Detect which cell encompasses the target text, then output its (X, Y) center coordinate. 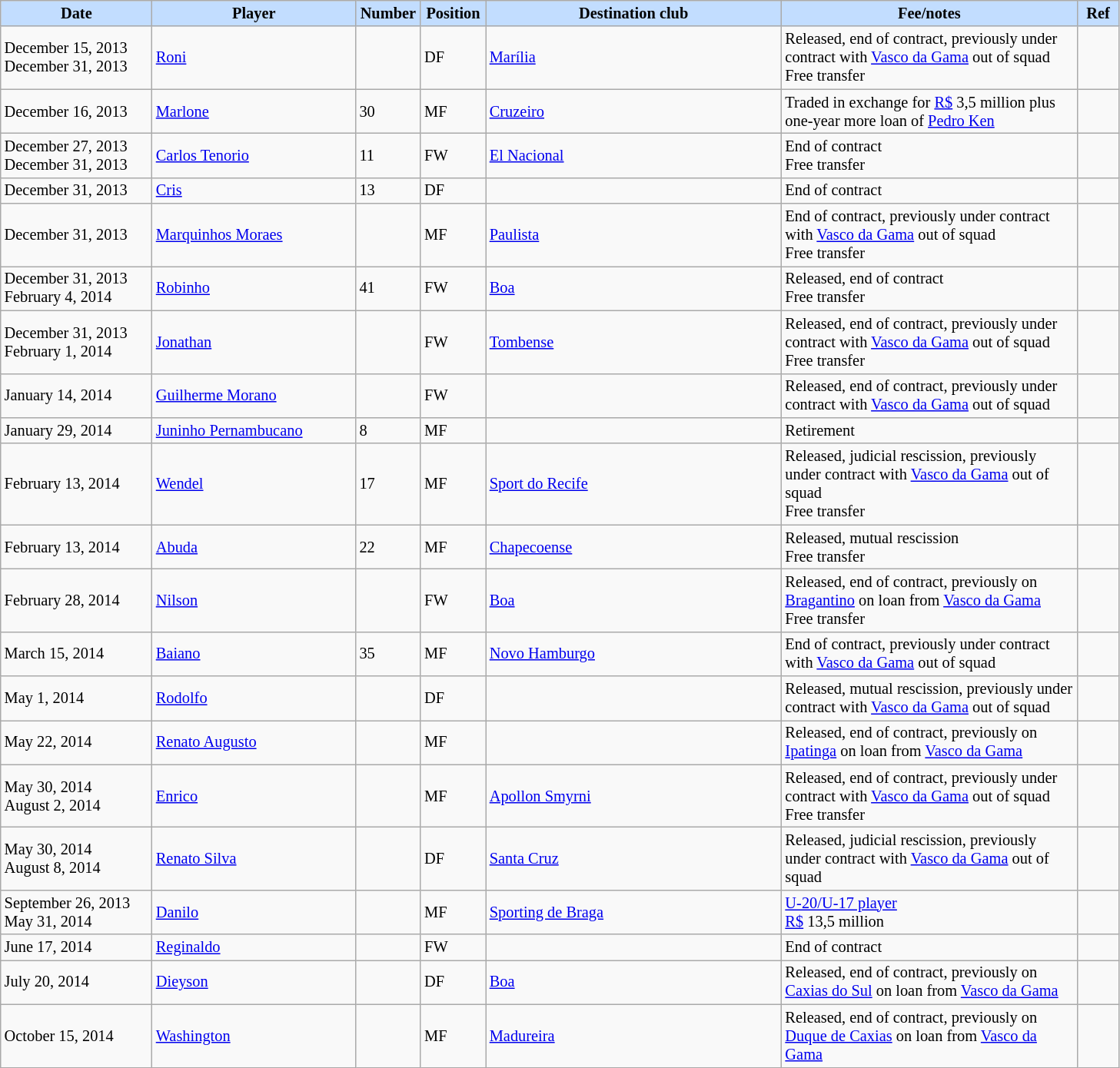
Cris (254, 191)
Retirement (930, 430)
Jonathan (254, 342)
Released, end of contract, previously under contract with Vasco da Gama out of squad (930, 396)
Released, mutual rescissionFree transfer (930, 547)
December 16, 2013 (77, 111)
U-20/U-17 playerR$ 13,5 million (930, 912)
Rodolfo (254, 698)
Danilo (254, 912)
Released, end of contract, previously on Bragantino on loan from Vasco da GamaFree transfer (930, 600)
End of contract, previously under contract with Vasco da Gama out of squadFree transfer (930, 235)
May 22, 2014 (77, 742)
Roni (254, 58)
January 29, 2014 (77, 430)
30 (389, 111)
Chapecoense (633, 547)
July 20, 2014 (77, 982)
December 31, 2013February 4, 2014 (77, 288)
41 (389, 288)
22 (389, 547)
Baiano (254, 654)
Released, judicial rescission, previously under contract with Vasco da Gama out of squad (930, 858)
Number (389, 13)
Renato Augusto (254, 742)
June 17, 2014 (77, 947)
End of contract, previously under contract with Vasco da Gama out of squad (930, 654)
Novo Hamburgo (633, 654)
11 (389, 155)
February 28, 2014 (77, 600)
Released, judicial rescission, previously under contract with Vasco da Gama out of squadFree transfer (930, 484)
End of contractFree transfer (930, 155)
35 (389, 654)
Date (77, 13)
March 15, 2014 (77, 654)
Traded in exchange for R$ 3,5 million plus one-year more loan of Pedro Ken (930, 111)
Marlone (254, 111)
Ref (1098, 13)
Reginaldo (254, 947)
Released, end of contract, previously on Ipatinga on loan from Vasco da Gama (930, 742)
Washington (254, 1036)
Sport do Recife (633, 484)
Carlos Tenorio (254, 155)
December 15, 2013December 31, 2013 (77, 58)
December 31, 2013February 1, 2014 (77, 342)
Released, end of contractFree transfer (930, 288)
Tombense (633, 342)
Fee/notes (930, 13)
13 (389, 191)
Marquinhos Moraes (254, 235)
January 14, 2014 (77, 396)
Cruzeiro (633, 111)
Guilherme Morano (254, 396)
Released, end of contract, previously on Duque de Caxias on loan from Vasco da Gama (930, 1036)
December 27, 2013December 31, 2013 (77, 155)
Dieyson (254, 982)
8 (389, 430)
May 30, 2014August 2, 2014 (77, 796)
Destination club (633, 13)
El Nacional (633, 155)
17 (389, 484)
Marília (633, 58)
Released, end of contract, previously on Caxias do Sul on loan from Vasco da Gama (930, 982)
Madureira (633, 1036)
Sporting de Braga (633, 912)
Robinho (254, 288)
Released, mutual rescission, previously under contract with Vasco da Gama out of squad (930, 698)
Enrico (254, 796)
Abuda (254, 547)
October 15, 2014 (77, 1036)
Santa Cruz (633, 858)
Position (454, 13)
May 1, 2014 (77, 698)
Player (254, 13)
Wendel (254, 484)
Renato Silva (254, 858)
May 30, 2014August 8, 2014 (77, 858)
Paulista (633, 235)
September 26, 2013May 31, 2014 (77, 912)
Nilson (254, 600)
Apollon Smyrni (633, 796)
Juninho Pernambucano (254, 430)
